Provide the [X, Y] coordinate of the cell's center where the given text is located.  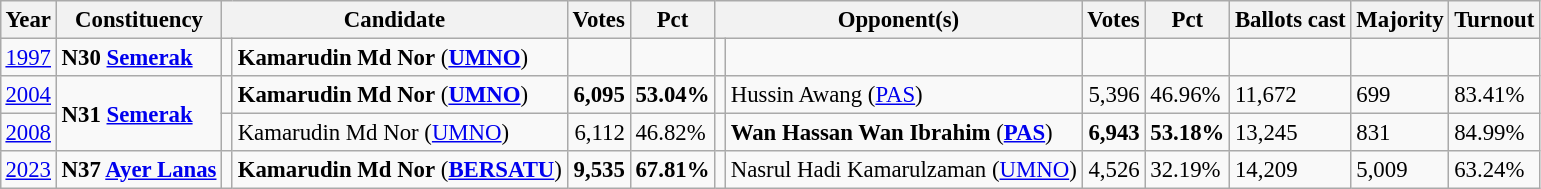
699 [1400, 95]
2023 [28, 170]
1997 [28, 57]
Opponent(s) [898, 20]
Turnout [1494, 20]
N37 Ayer Lanas [138, 170]
Wan Hassan Wan Ibrahim (PAS) [904, 133]
11,672 [1290, 95]
6,943 [1114, 133]
6,095 [598, 95]
N31 Semerak [138, 114]
84.99% [1494, 133]
53.04% [672, 95]
5,396 [1114, 95]
67.81% [672, 170]
Kamarudin Md Nor (BERSATU) [400, 170]
Year [28, 20]
46.96% [1188, 95]
6,112 [598, 133]
N30 Semerak [138, 57]
46.82% [672, 133]
Candidate [394, 20]
53.18% [1188, 133]
Hussin Awang (PAS) [904, 95]
13,245 [1290, 133]
Nasrul Hadi Kamarulzaman (UMNO) [904, 170]
63.24% [1494, 170]
Constituency [138, 20]
Ballots cast [1290, 20]
5,009 [1400, 170]
83.41% [1494, 95]
9,535 [598, 170]
14,209 [1290, 170]
2008 [28, 133]
831 [1400, 133]
32.19% [1188, 170]
Majority [1400, 20]
4,526 [1114, 170]
2004 [28, 95]
